Identify which cell holds the provided text, then report its [X, Y] central coordinate. 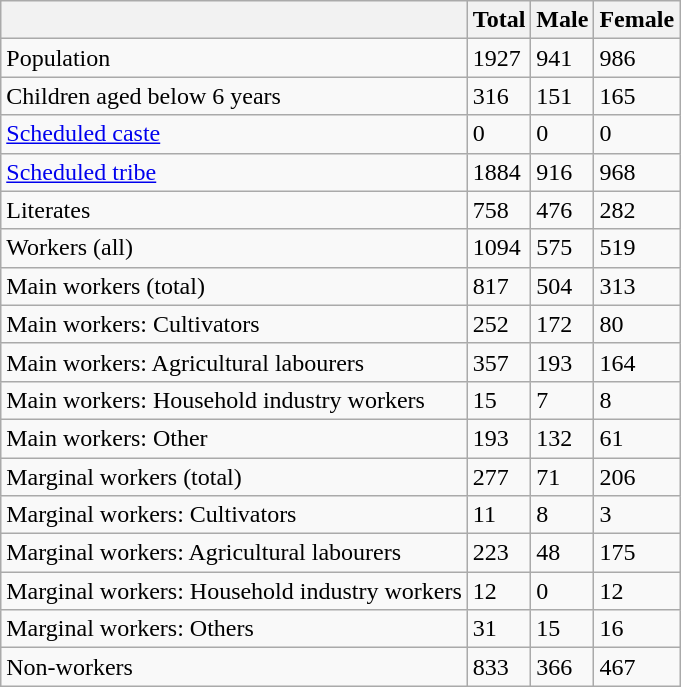
61 [637, 438]
Workers (all) [234, 248]
Population [234, 58]
Male [562, 20]
313 [637, 286]
941 [562, 58]
Marginal workers (total) [234, 477]
Main workers: Household industry workers [234, 400]
357 [499, 362]
817 [499, 286]
1927 [499, 58]
Scheduled caste [234, 134]
175 [637, 553]
277 [499, 477]
Female [637, 20]
80 [637, 324]
151 [562, 96]
968 [637, 172]
223 [499, 553]
252 [499, 324]
366 [562, 667]
Main workers (total) [234, 286]
3 [637, 515]
467 [637, 667]
519 [637, 248]
Non-workers [234, 667]
Scheduled tribe [234, 172]
504 [562, 286]
Marginal workers: Cultivators [234, 515]
Marginal workers: Household industry workers [234, 591]
282 [637, 210]
Literates [234, 210]
Main workers: Other [234, 438]
575 [562, 248]
916 [562, 172]
758 [499, 210]
164 [637, 362]
16 [637, 629]
31 [499, 629]
Marginal workers: Others [234, 629]
Marginal workers: Agricultural labourers [234, 553]
11 [499, 515]
Total [499, 20]
Main workers: Cultivators [234, 324]
71 [562, 477]
476 [562, 210]
Children aged below 6 years [234, 96]
206 [637, 477]
833 [499, 667]
165 [637, 96]
986 [637, 58]
172 [562, 324]
1094 [499, 248]
48 [562, 553]
1884 [499, 172]
Main workers: Agricultural labourers [234, 362]
7 [562, 400]
316 [499, 96]
132 [562, 438]
